From the cell containing the given text, extract its center point as (X, Y) coordinate. 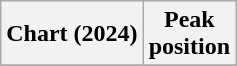
Chart (2024) (72, 34)
Peakposition (189, 34)
